From the cell containing the given text, extract its center point as [X, Y] coordinate. 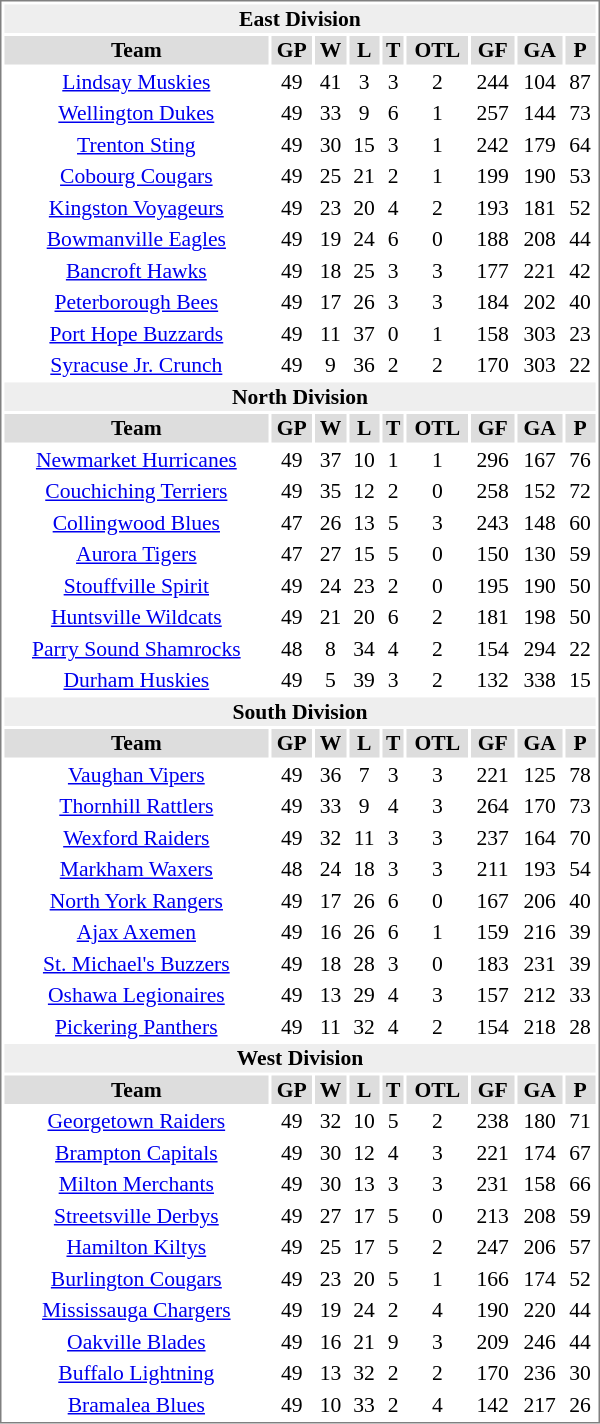
Syracuse Jr. Crunch [136, 365]
242 [493, 144]
North Division [300, 396]
211 [493, 869]
125 [540, 774]
247 [493, 1247]
72 [580, 491]
35 [330, 491]
Wellington Dukes [136, 113]
257 [493, 113]
296 [493, 460]
195 [493, 586]
218 [540, 1026]
166 [493, 1278]
217 [540, 1404]
180 [540, 1121]
Trenton Sting [136, 144]
7 [364, 774]
Brampton Capitals [136, 1152]
78 [580, 774]
159 [493, 932]
244 [493, 82]
294 [540, 648]
202 [540, 302]
St. Michael's Buzzers [136, 964]
209 [493, 1342]
Streetsville Derbys [136, 1216]
Collingwood Blues [136, 522]
Peterborough Bees [136, 302]
66 [580, 1184]
243 [493, 522]
Stouffville Spirit [136, 586]
157 [493, 995]
42 [580, 270]
Bowmanville Eagles [136, 239]
Newmarket Hurricanes [136, 460]
183 [493, 964]
Buffalo Lightning [136, 1373]
64 [580, 144]
144 [540, 113]
Bramalea Blues [136, 1404]
199 [493, 176]
West Division [300, 1058]
8 [330, 648]
148 [540, 522]
70 [580, 838]
29 [364, 995]
104 [540, 82]
Burlington Cougars [136, 1278]
Couchiching Terriers [136, 491]
Ajax Axemen [136, 932]
212 [540, 995]
132 [493, 680]
Huntsville Wildcats [136, 617]
Hamilton Kiltys [136, 1247]
216 [540, 932]
53 [580, 176]
258 [493, 491]
198 [540, 617]
237 [493, 838]
Thornhill Rattlers [136, 806]
South Division [300, 712]
177 [493, 270]
Wexford Raiders [136, 838]
Georgetown Raiders [136, 1121]
41 [330, 82]
338 [540, 680]
236 [540, 1373]
Aurora Tigers [136, 554]
Parry Sound Shamrocks [136, 648]
238 [493, 1121]
Kingston Voyageurs [136, 208]
150 [493, 554]
57 [580, 1247]
Oakville Blades [136, 1342]
Lindsay Muskies [136, 82]
188 [493, 239]
Mississauga Chargers [136, 1310]
Pickering Panthers [136, 1026]
East Division [300, 18]
Durham Huskies [136, 680]
Vaughan Vipers [136, 774]
246 [540, 1342]
Milton Merchants [136, 1184]
34 [364, 648]
152 [540, 491]
Port Hope Buzzards [136, 334]
North York Rangers [136, 900]
142 [493, 1404]
Markham Waxers [136, 869]
164 [540, 838]
87 [580, 82]
179 [540, 144]
130 [540, 554]
Bancroft Hawks [136, 270]
Oshawa Legionaires [136, 995]
213 [493, 1216]
60 [580, 522]
Cobourg Cougars [136, 176]
71 [580, 1121]
76 [580, 460]
67 [580, 1152]
54 [580, 869]
184 [493, 302]
220 [540, 1310]
264 [493, 806]
